Extract the (x, y) coordinate from the center of the cell holding the provided text.  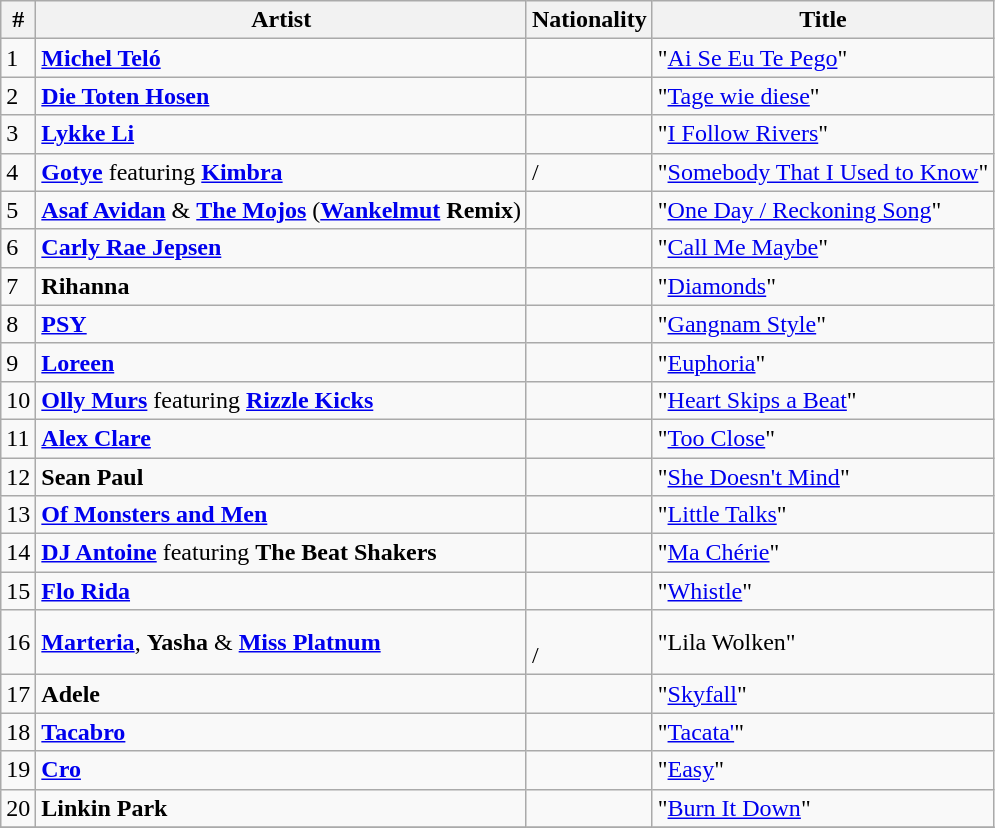
Title (823, 20)
15 (18, 591)
9 (18, 362)
"Tage wie diese" (823, 96)
8 (18, 324)
Linkin Park (282, 808)
"Burn It Down" (823, 808)
"Euphoria" (823, 362)
# (18, 20)
"Little Talks" (823, 515)
Asaf Avidan & The Mojos (Wankelmut Remix) (282, 210)
"Gangnam Style" (823, 324)
1 (18, 58)
13 (18, 515)
7 (18, 286)
17 (18, 694)
Carly Rae Jepsen (282, 248)
"I Follow Rivers" (823, 134)
Artist (282, 20)
Cro (282, 770)
10 (18, 400)
"Too Close" (823, 438)
"Somebody That I Used to Know" (823, 172)
4 (18, 172)
Flo Rida (282, 591)
"Heart Skips a Beat" (823, 400)
12 (18, 477)
"Ma Chérie" (823, 553)
Tacabro (282, 732)
Rihanna (282, 286)
Die Toten Hosen (282, 96)
Nationality (589, 20)
"She Doesn't Mind" (823, 477)
Lykke Li (282, 134)
Loreen (282, 362)
Olly Murs featuring Rizzle Kicks (282, 400)
"Lila Wolken" (823, 642)
"Whistle" (823, 591)
Gotye featuring Kimbra (282, 172)
19 (18, 770)
18 (18, 732)
Michel Teló (282, 58)
Marteria, Yasha & Miss Platnum (282, 642)
Of Monsters and Men (282, 515)
Sean Paul (282, 477)
"Skyfall" (823, 694)
"Easy" (823, 770)
PSY (282, 324)
2 (18, 96)
16 (18, 642)
"Ai Se Eu Te Pego" (823, 58)
"Call Me Maybe" (823, 248)
"Diamonds" (823, 286)
11 (18, 438)
Alex Clare (282, 438)
"Tacata'" (823, 732)
6 (18, 248)
14 (18, 553)
20 (18, 808)
DJ Antoine featuring The Beat Shakers (282, 553)
Adele (282, 694)
"One Day / Reckoning Song" (823, 210)
3 (18, 134)
5 (18, 210)
